Extract the (x, y) coordinate from the center of the cell holding the provided text.  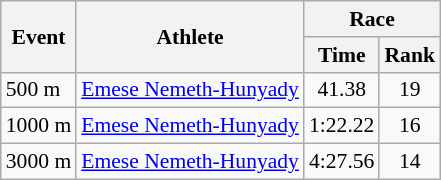
1:22.22 (342, 126)
4:27.56 (342, 162)
Time (342, 55)
500 m (38, 90)
Race (372, 19)
19 (410, 90)
1000 m (38, 126)
Event (38, 36)
3000 m (38, 162)
41.38 (342, 90)
Rank (410, 55)
Athlete (190, 36)
14 (410, 162)
16 (410, 126)
